Determine the (x, y) coordinate at the center of the cell enclosing the given text.  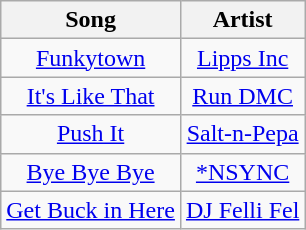
DJ Felli Fel (242, 210)
Push It (91, 134)
It's Like That (91, 96)
Funkytown (91, 58)
Salt-n-Pepa (242, 134)
Lipps Inc (242, 58)
Song (91, 20)
*NSYNC (242, 172)
Get Buck in Here (91, 210)
Run DMC (242, 96)
Artist (242, 20)
Bye Bye Bye (91, 172)
